Search for the cell housing the specified text and yield its [X, Y] center coordinate. 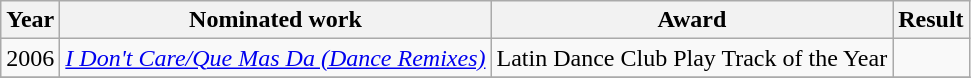
Year [30, 20]
2006 [30, 58]
Latin Dance Club Play Track of the Year [692, 58]
Award [692, 20]
I Don't Care/Que Mas Da (Dance Remixes) [276, 58]
Nominated work [276, 20]
Result [931, 20]
